Return (X, Y) of the center of cell containing provided text 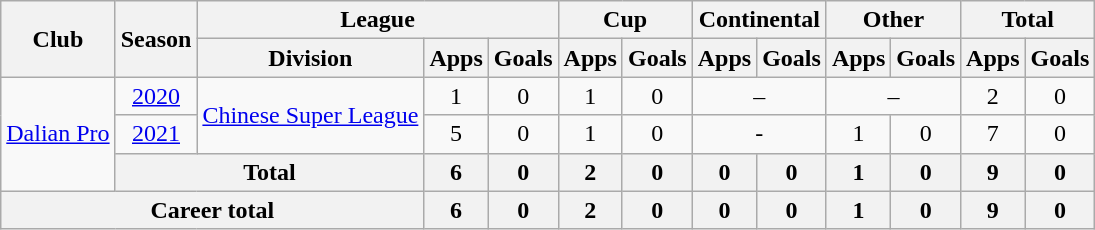
7 (993, 134)
2021 (156, 134)
2020 (156, 96)
Continental (759, 20)
Division (310, 58)
Club (58, 39)
Cup (625, 20)
Career total (212, 210)
Season (156, 39)
Chinese Super League (310, 115)
Other (893, 20)
5 (456, 134)
League (378, 20)
- (759, 134)
Dalian Pro (58, 134)
